Pinpoint the cell where the given text exists, returning its [x, y] midpoint coordinate. 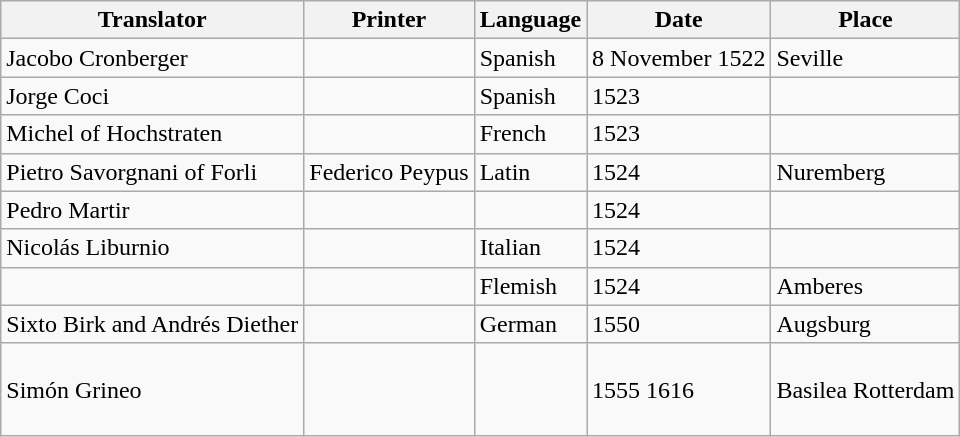
Language [530, 20]
Flemish [530, 286]
Jacobo Cronberger [152, 58]
French [530, 134]
Augsburg [866, 324]
Jorge Coci [152, 96]
German [530, 324]
Pedro Martir [152, 210]
Amberes [866, 286]
Federico Peypus [389, 172]
Latin [530, 172]
Michel of Hochstraten [152, 134]
Date [679, 20]
Pietro Savorgnani of Forli [152, 172]
Seville [866, 58]
Nuremberg [866, 172]
1555 1616 [679, 389]
Basilea Rotterdam [866, 389]
Translator [152, 20]
1550 [679, 324]
Printer [389, 20]
Place [866, 20]
Simón Grineo [152, 389]
8 November 1522 [679, 58]
Italian [530, 248]
Sixto Birk and Andrés Diether [152, 324]
Nicolás Liburnio [152, 248]
